Locate the cell with the specified text and output its [x, y] center coordinate. 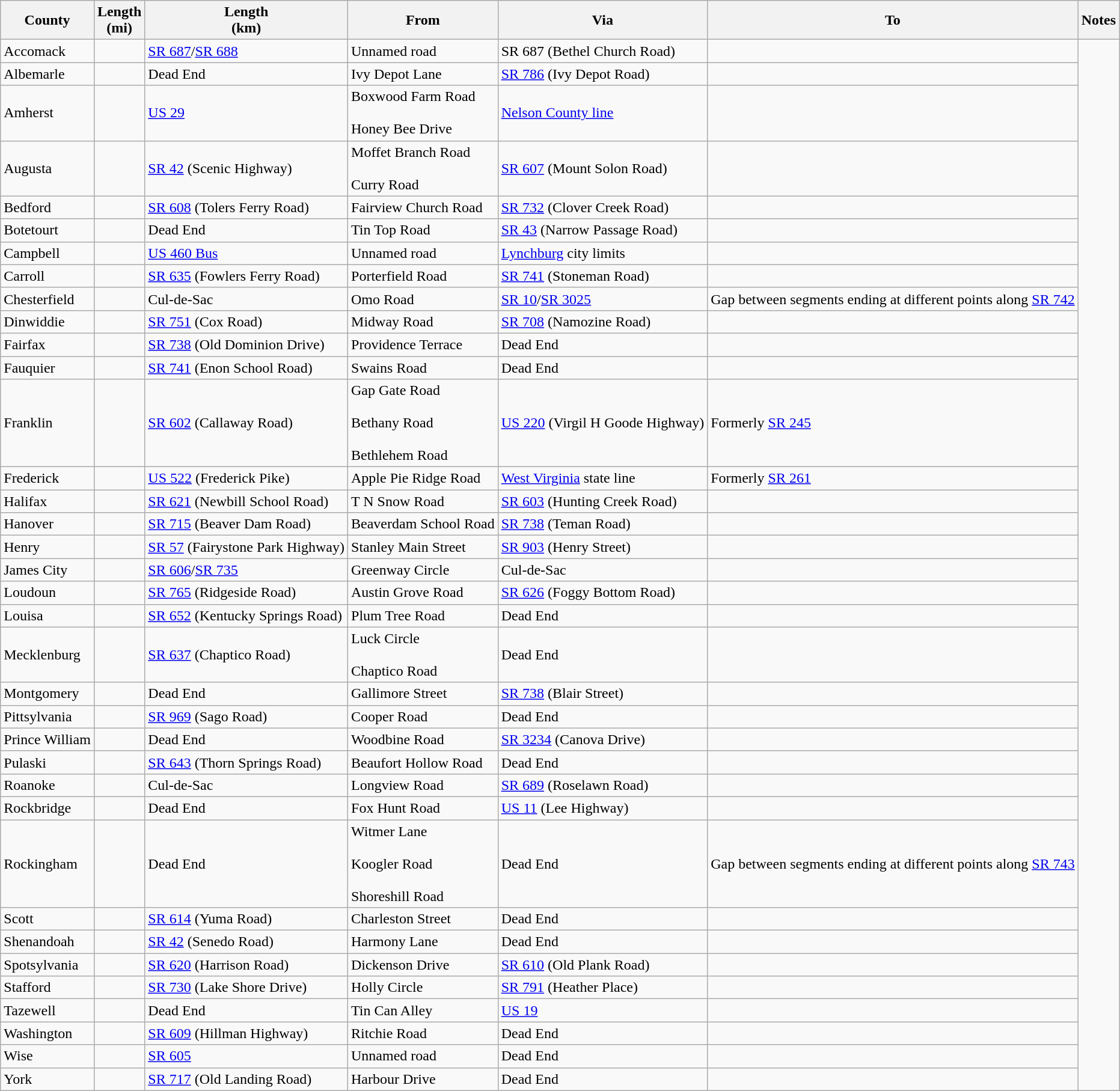
Providence Terrace [423, 344]
SR 620 (Harrison Road) [246, 965]
SR 608 (Tolers Ferry Road) [246, 207]
US 11 (Lee Highway) [602, 808]
SR 687 (Bethel Church Road) [602, 51]
Boxwood Farm RoadHoney Bee Drive [423, 113]
Woodbine Road [423, 739]
SR 751 (Cox Road) [246, 322]
Harmony Lane [423, 942]
SR 42 (Senedo Road) [246, 942]
Formerly SR 261 [893, 478]
SR 626 (Foggy Bottom Road) [602, 593]
Longview Road [423, 785]
Beaufort Hollow Road [423, 762]
Gap between segments ending at different points along SR 742 [893, 299]
SR 57 (Fairystone Park Highway) [246, 547]
Formerly SR 245 [893, 423]
Gap between segments ending at different points along SR 743 [893, 864]
Apple Pie Ridge Road [423, 478]
SR 730 (Lake Shore Drive) [246, 988]
Moffet Branch RoadCurry Road [423, 168]
Louisa [47, 616]
Pittsylvania [47, 717]
Gallimore Street [423, 694]
Gap Gate RoadBethany RoadBethlehem Road [423, 423]
SR 791 (Heather Place) [602, 988]
Plum Tree Road [423, 616]
Dinwiddie [47, 322]
Midway Road [423, 322]
SR 621 (Newbill School Road) [246, 501]
Ivy Depot Lane [423, 74]
Spotsylvania [47, 965]
SR 732 (Clover Creek Road) [602, 207]
SR 687/SR 688 [246, 51]
SR 607 (Mount Solon Road) [602, 168]
Bedford [47, 207]
Rockbridge [47, 808]
SR 741 (Enon School Road) [246, 367]
Beaverdam School Road [423, 524]
Campbell [47, 253]
Charleston Street [423, 919]
Prince William [47, 739]
Amherst [47, 113]
Accomack [47, 51]
SR 643 (Thorn Springs Road) [246, 762]
SR 605 [246, 1056]
Length(mi) [119, 20]
Shenandoah [47, 942]
Carroll [47, 276]
SR 652 (Kentucky Springs Road) [246, 616]
SR 603 (Hunting Creek Road) [602, 501]
SR 708 (Namozine Road) [602, 322]
York [47, 1079]
Wise [47, 1056]
Franklin [47, 423]
Tin Can Alley [423, 1010]
SR 765 (Ridgeside Road) [246, 593]
Fairview Church Road [423, 207]
Halifax [47, 501]
Frederick [47, 478]
Length(km) [246, 20]
Montgomery [47, 694]
Mecklenburg [47, 655]
US 19 [602, 1010]
US 29 [246, 113]
Chesterfield [47, 299]
SR 738 (Old Dominion Drive) [246, 344]
SR 3234 (Canova Drive) [602, 739]
From [423, 20]
Witmer LaneKoogler RoadShoreshill Road [423, 864]
Porterfield Road [423, 276]
SR 741 (Stoneman Road) [602, 276]
Pulaski [47, 762]
County [47, 20]
Swains Road [423, 367]
Austin Grove Road [423, 593]
SR 717 (Old Landing Road) [246, 1079]
US 460 Bus [246, 253]
US 522 (Frederick Pike) [246, 478]
SR 42 (Scenic Highway) [246, 168]
SR 637 (Chaptico Road) [246, 655]
Ritchie Road [423, 1033]
SR 903 (Henry Street) [602, 547]
Holly Circle [423, 988]
SR 609 (Hillman Highway) [246, 1033]
Nelson County line [602, 113]
Notes [1098, 20]
SR 738 (Teman Road) [602, 524]
SR 43 (Narrow Passage Road) [602, 230]
Cooper Road [423, 717]
Scott [47, 919]
Harbour Drive [423, 1079]
T N Snow Road [423, 501]
Roanoke [47, 785]
To [893, 20]
Rockingham [47, 864]
James City [47, 570]
Augusta [47, 168]
Tazewell [47, 1010]
Omo Road [423, 299]
Tin Top Road [423, 230]
SR 602 (Callaway Road) [246, 423]
US 220 (Virgil H Goode Highway) [602, 423]
SR 715 (Beaver Dam Road) [246, 524]
Fairfax [47, 344]
Luck CircleChaptico Road [423, 655]
Loudoun [47, 593]
West Virginia state line [602, 478]
Fauquier [47, 367]
SR 610 (Old Plank Road) [602, 965]
SR 606/SR 735 [246, 570]
Albemarle [47, 74]
Stafford [47, 988]
SR 738 (Blair Street) [602, 694]
Hanover [47, 524]
Botetourt [47, 230]
SR 10/SR 3025 [602, 299]
SR 689 (Roselawn Road) [602, 785]
Washington [47, 1033]
Dickenson Drive [423, 965]
SR 786 (Ivy Depot Road) [602, 74]
SR 635 (Fowlers Ferry Road) [246, 276]
Fox Hunt Road [423, 808]
SR 614 (Yuma Road) [246, 919]
Via [602, 20]
Greenway Circle [423, 570]
Lynchburg city limits [602, 253]
Stanley Main Street [423, 547]
Henry [47, 547]
SR 969 (Sago Road) [246, 717]
